Determine the [X, Y] coordinate at the center of the cell enclosing the given text.  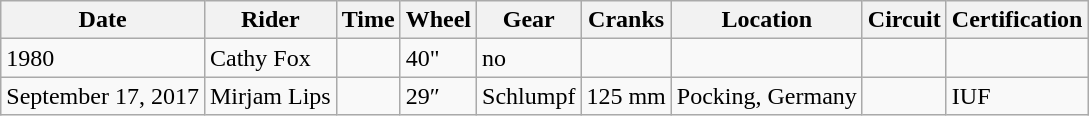
Location [766, 20]
no [529, 58]
Time [368, 20]
September 17, 2017 [103, 96]
Circuit [904, 20]
Mirjam Lips [270, 96]
Wheel [438, 20]
IUF [1017, 96]
125 mm [626, 96]
Date [103, 20]
Cathy Fox [270, 58]
Certification [1017, 20]
Schlumpf [529, 96]
Rider [270, 20]
Gear [529, 20]
Pocking, Germany [766, 96]
Cranks [626, 20]
40" [438, 58]
1980 [103, 58]
29″ [438, 96]
